Detect which cell encompasses the target text, then output its (X, Y) center coordinate. 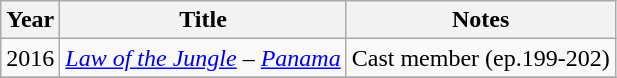
Law of the Jungle – Panama (203, 58)
Title (203, 20)
Year (30, 20)
Cast member (ep.199-202) (480, 58)
Notes (480, 20)
2016 (30, 58)
